Locate the cell with the specified text and output its [x, y] center coordinate. 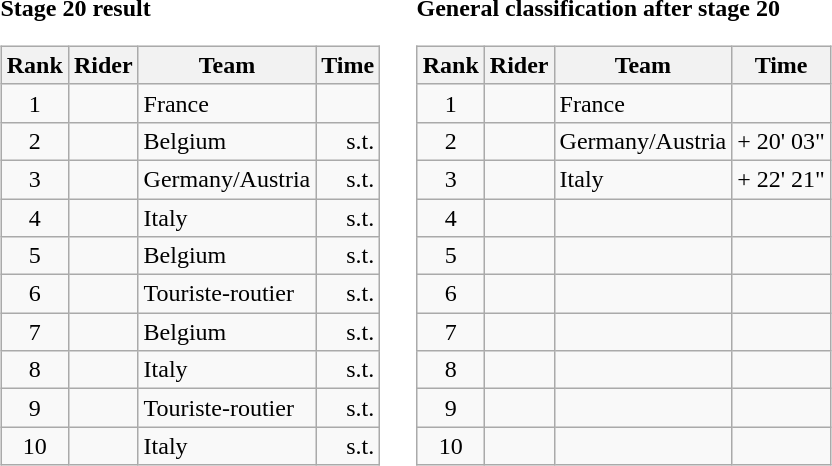
+ 22' 21" [782, 179]
+ 20' 03" [782, 141]
